Extract the (x, y) coordinate from the center of the cell holding the provided text.  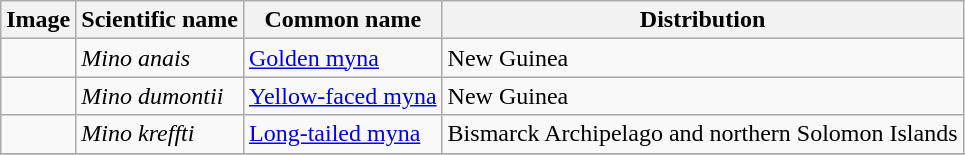
Scientific name (160, 20)
Yellow-faced myna (342, 96)
Bismarck Archipelago and northern Solomon Islands (702, 134)
Distribution (702, 20)
Long-tailed myna (342, 134)
Mino kreffti (160, 134)
Mino anais (160, 58)
Image (38, 20)
Golden myna (342, 58)
Common name (342, 20)
Mino dumontii (160, 96)
